Return the (X, Y) coordinate for the center point of the cell that contains the specified text.  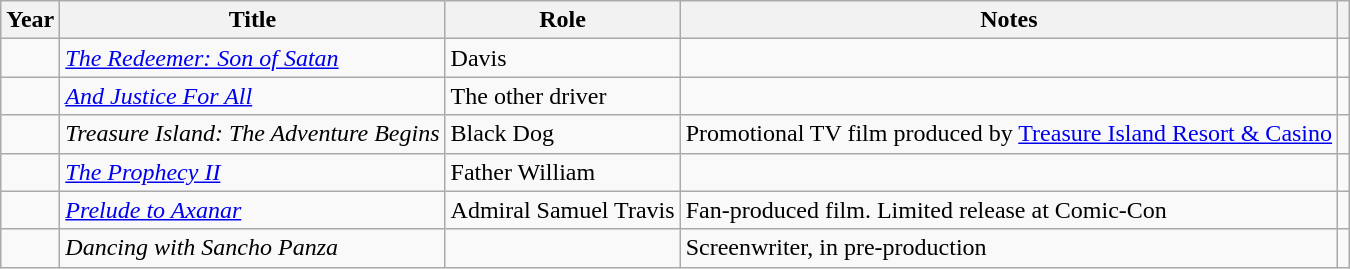
Father William (562, 172)
Davis (562, 58)
Promotional TV film produced by Treasure Island Resort & Casino (1008, 134)
Fan-produced film. Limited release at Comic-Con (1008, 210)
Dancing with Sancho Panza (252, 248)
Year (30, 20)
Prelude to Axanar (252, 210)
The Prophecy II (252, 172)
Notes (1008, 20)
The Redeemer: Son of Satan (252, 58)
Black Dog (562, 134)
The other driver (562, 96)
Title (252, 20)
And Justice For All (252, 96)
Treasure Island: The Adventure Begins (252, 134)
Role (562, 20)
Screenwriter, in pre-production (1008, 248)
Admiral Samuel Travis (562, 210)
